Return (X, Y) of the center of cell containing provided text 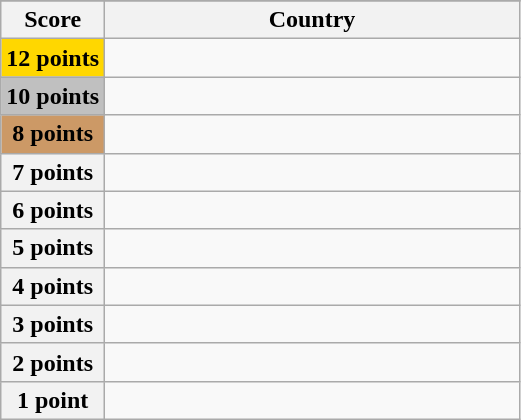
10 points (53, 96)
7 points (53, 172)
2 points (53, 362)
Country (312, 20)
1 point (53, 400)
3 points (53, 324)
4 points (53, 286)
5 points (53, 248)
8 points (53, 134)
Score (53, 20)
12 points (53, 58)
6 points (53, 210)
